Provide the [x, y] coordinate of the cell's center where the given text is located.  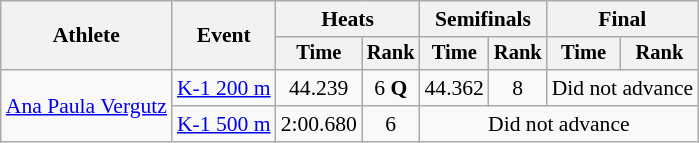
2:00.680 [319, 124]
K-1 500 m [224, 124]
44.362 [454, 88]
44.239 [319, 88]
6 [391, 124]
Final [623, 19]
Event [224, 36]
6 Q [391, 88]
8 [518, 88]
K-1 200 m [224, 88]
Ana Paula Vergutz [86, 106]
Athlete [86, 36]
Semifinals [482, 19]
Heats [348, 19]
